For the text-containing cell, return its midpoint in [x, y] coordinate format. 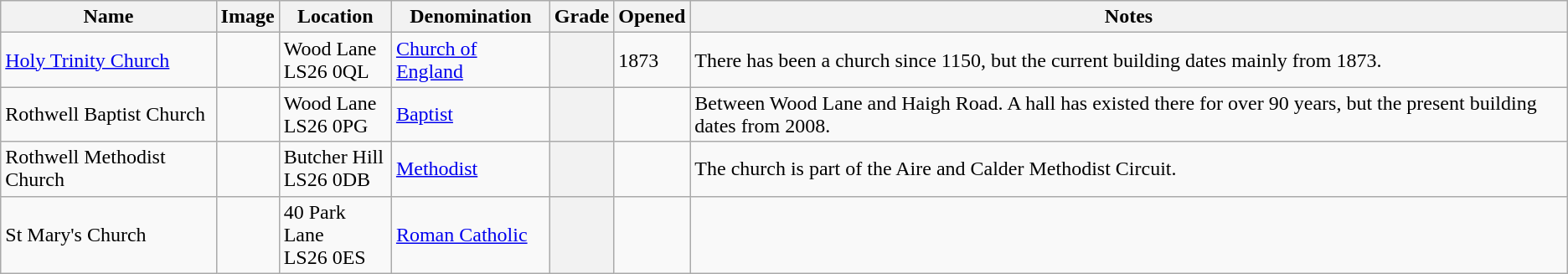
Wood LaneLS26 0PG [335, 114]
Grade [581, 17]
Rothwell Baptist Church [109, 114]
Church of England [471, 60]
Notes [1129, 17]
The church is part of the Aire and Calder Methodist Circuit. [1129, 169]
Roman Catholic [471, 235]
Between Wood Lane and Haigh Road. A hall has existed there for over 90 years, but the present building dates from 2008. [1129, 114]
Butcher HillLS26 0DB [335, 169]
Baptist [471, 114]
Wood LaneLS26 0QL [335, 60]
Location [335, 17]
Methodist [471, 169]
Name [109, 17]
Holy Trinity Church [109, 60]
St Mary's Church [109, 235]
1873 [652, 60]
Denomination [471, 17]
40 Park LaneLS26 0ES [335, 235]
There has been a church since 1150, but the current building dates mainly from 1873. [1129, 60]
Opened [652, 17]
Image [248, 17]
Rothwell Methodist Church [109, 169]
